Extract the (X, Y) coordinate from the center of the cell holding the provided text.  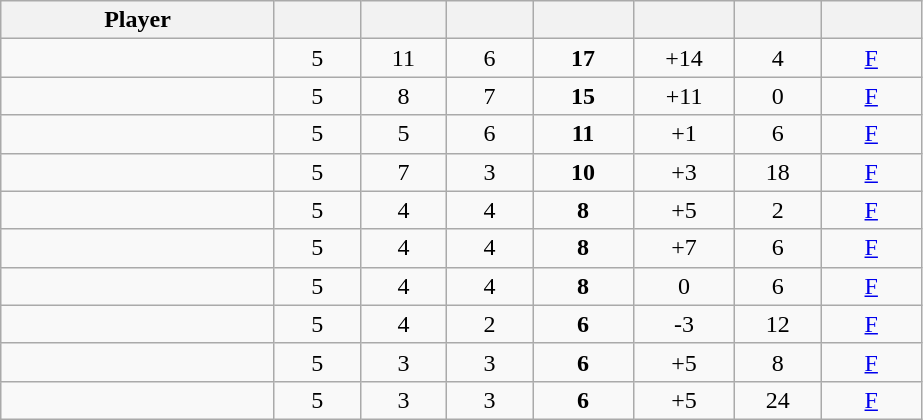
15 (582, 96)
18 (778, 172)
+3 (684, 172)
Player (138, 20)
10 (582, 172)
+14 (684, 58)
+1 (684, 134)
17 (582, 58)
+7 (684, 248)
12 (778, 324)
24 (778, 400)
+11 (684, 96)
-3 (684, 324)
